For the text-containing cell, return its midpoint in [X, Y] coordinate format. 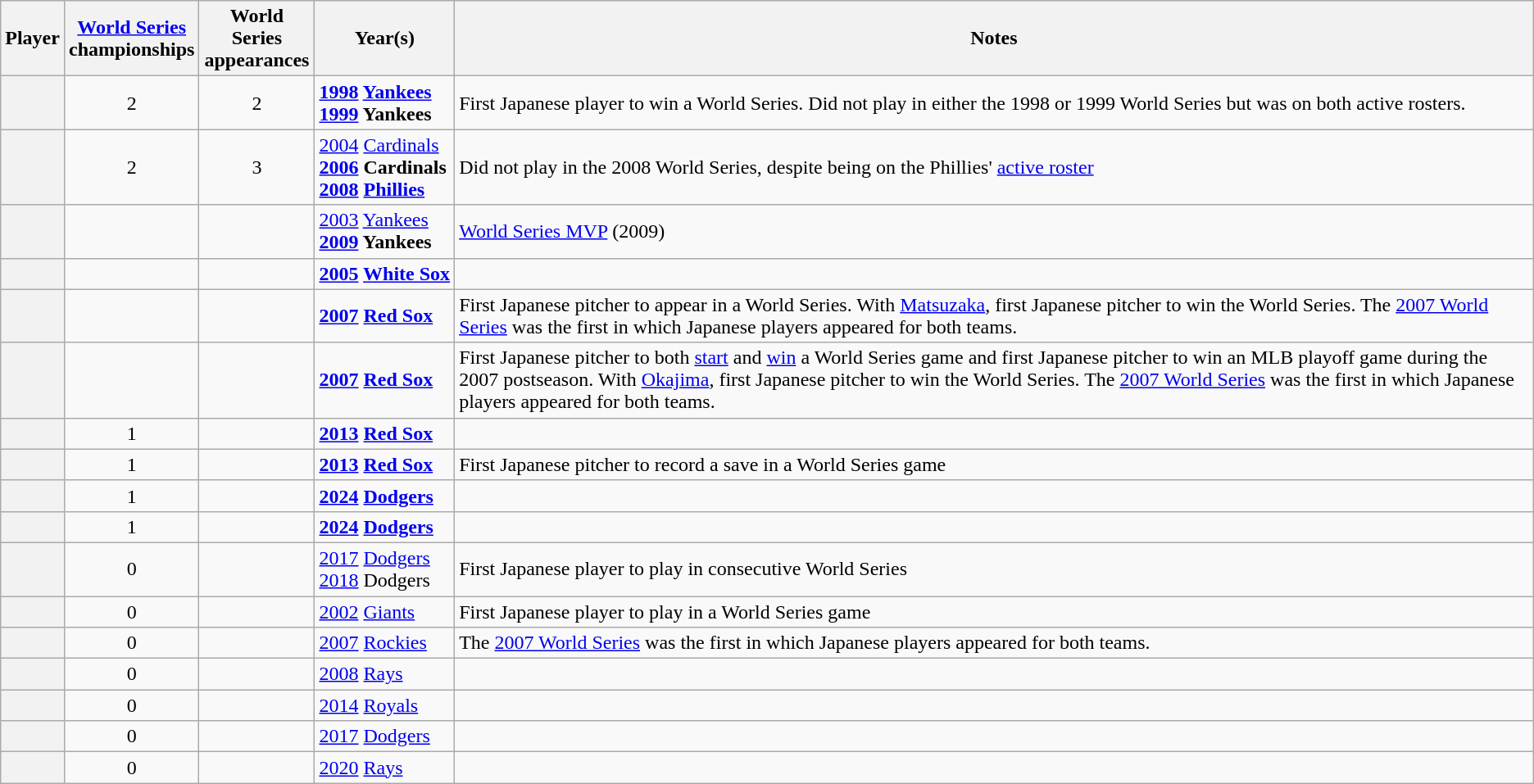
3 [257, 167]
First Japanese player to play in a World Series game [995, 612]
2005 White Sox [385, 274]
1998 Yankees1999 Yankees [385, 103]
Notes [995, 39]
2017 Dodgers [385, 736]
Did not play in the 2008 World Series, despite being on the Phillies' active roster [995, 167]
The 2007 World Series was the first in which Japanese players appeared for both teams. [995, 643]
Year(s) [385, 39]
2008 Rays [385, 674]
2002 Giants [385, 612]
2003 Yankees2009 Yankees [385, 231]
First Japanese player to win a World Series. Did not play in either the 1998 or 1999 World Series but was on both active rosters. [995, 103]
World Serieschampionships [131, 39]
Player [33, 39]
First Japanese pitcher to record a save in a World Series game [995, 465]
2007 Rockies [385, 643]
2014 Royals [385, 705]
2004 Cardinals2006 Cardinals2008 Phillies [385, 167]
2020 Rays [385, 768]
2017 Dodgers2018 Dodgers [385, 569]
World Seriesappearances [257, 39]
First Japanese player to play in consecutive World Series [995, 569]
World Series MVP (2009) [995, 231]
